Provide the [x, y] coordinate of the cell's center where the given text is located.  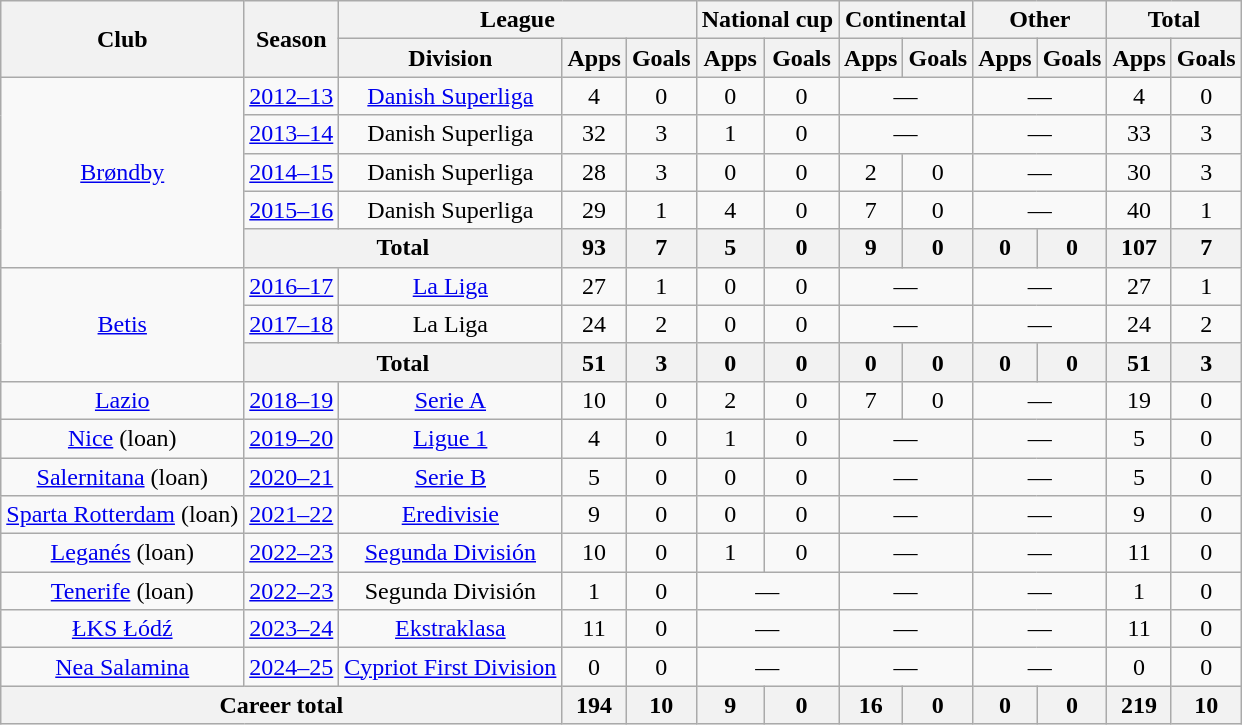
ŁKS Łódź [122, 629]
2020–21 [292, 477]
Season [292, 39]
Serie A [450, 400]
19 [1139, 400]
Serie B [450, 477]
29 [594, 210]
Other [1040, 20]
National cup [767, 20]
2015–16 [292, 210]
28 [594, 172]
2017–18 [292, 324]
2014–15 [292, 172]
Division [450, 58]
Brøndby [122, 172]
Betis [122, 324]
2018–19 [292, 400]
219 [1139, 705]
Eredivisie [450, 515]
2023–24 [292, 629]
93 [594, 248]
Nea Salamina [122, 667]
33 [1139, 134]
Nice (loan) [122, 438]
Leganés (loan) [122, 553]
Lazio [122, 400]
2016–17 [292, 286]
2019–20 [292, 438]
2021–22 [292, 515]
16 [871, 705]
Sparta Rotterdam (loan) [122, 515]
Continental [906, 20]
Cypriot First Division [450, 667]
2013–14 [292, 134]
Tenerife (loan) [122, 591]
107 [1139, 248]
League [518, 20]
32 [594, 134]
2024–25 [292, 667]
Career total [282, 705]
2012–13 [292, 96]
Ligue 1 [450, 438]
Ekstraklasa [450, 629]
Salernitana (loan) [122, 477]
40 [1139, 210]
30 [1139, 172]
Club [122, 39]
194 [594, 705]
